From the cell containing the given text, extract its center point as (X, Y) coordinate. 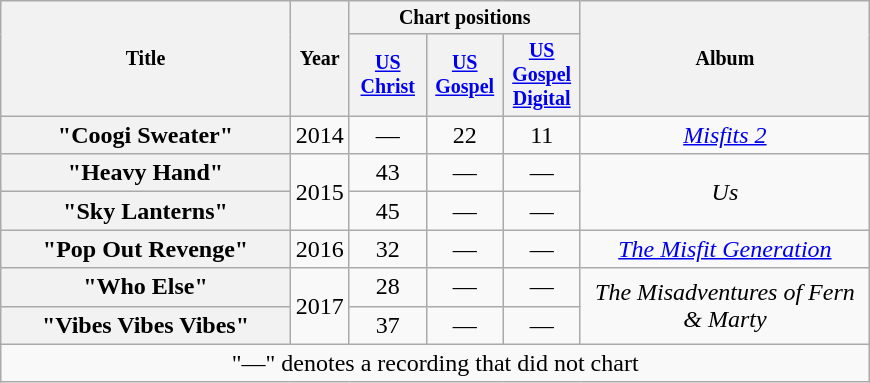
37 (388, 325)
"Sky Lanterns" (146, 211)
"Who Else" (146, 287)
22 (464, 135)
2015 (320, 192)
USGospel (464, 74)
Title (146, 58)
"Heavy Hand" (146, 173)
2017 (320, 306)
"Pop Out Revenge" (146, 249)
"Vibes Vibes Vibes" (146, 325)
Us (724, 192)
11 (542, 135)
USGospelDigital (542, 74)
"Coogi Sweater" (146, 135)
28 (388, 287)
The Misadventures of Fern & Marty (724, 306)
The Misfit Generation (724, 249)
2014 (320, 135)
"—" denotes a recording that did not chart (436, 363)
Misfits 2 (724, 135)
45 (388, 211)
2016 (320, 249)
USChrist (388, 74)
32 (388, 249)
43 (388, 173)
Chart positions (464, 18)
Album (724, 58)
Year (320, 58)
